Output the [X, Y] coordinate of the center of the cell containing the given text.  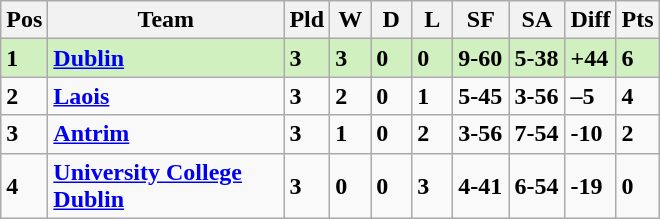
+44 [590, 58]
Pos [24, 20]
Dublin [166, 58]
7-54 [537, 134]
Pld [307, 20]
9-60 [481, 58]
5-38 [537, 58]
Pts [638, 20]
University College Dublin [166, 186]
6-54 [537, 186]
L [432, 20]
-19 [590, 186]
SA [537, 20]
W [350, 20]
Team [166, 20]
Antrim [166, 134]
–5 [590, 96]
6 [638, 58]
Diff [590, 20]
Laois [166, 96]
-10 [590, 134]
4-41 [481, 186]
SF [481, 20]
D [392, 20]
5-45 [481, 96]
